Capture the cell that displays the provided text and extract its (x, y) central coordinate. 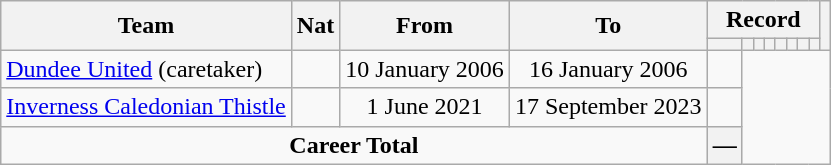
To (608, 26)
Dundee United (caretaker) (146, 69)
Career Total (354, 145)
From (425, 26)
10 January 2006 (425, 69)
Nat (315, 26)
Inverness Caledonian Thistle (146, 107)
Record (763, 20)
16 January 2006 (608, 69)
— (724, 145)
Team (146, 26)
17 September 2023 (608, 107)
1 June 2021 (425, 107)
